Provide the [X, Y] coordinate of the cell's center where the given text is located.  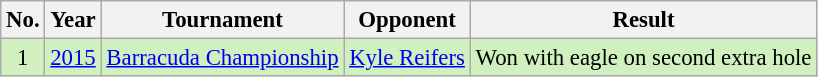
Tournament [222, 20]
Barracuda Championship [222, 58]
Year [73, 20]
Result [644, 20]
1 [23, 58]
No. [23, 20]
Opponent [407, 20]
2015 [73, 58]
Won with eagle on second extra hole [644, 58]
Kyle Reifers [407, 58]
